Determine the (x, y) coordinate at the center of the cell enclosing the given text.  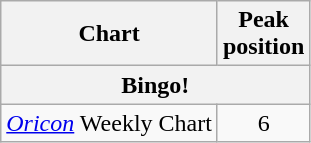
6 (263, 123)
Oricon Weekly Chart (110, 123)
Chart (110, 34)
Peakposition (263, 34)
Bingo! (156, 85)
